Scan for the cell matching the given text and deliver its [x, y] coordinate at center. 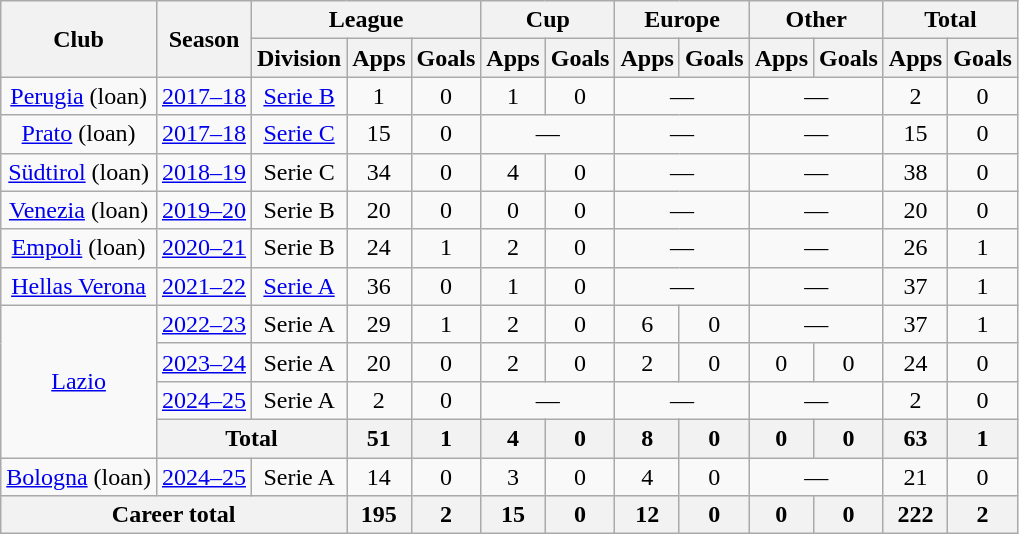
Other [816, 20]
2021–22 [204, 286]
34 [379, 172]
21 [915, 477]
3 [513, 477]
Season [204, 39]
Cup [548, 20]
12 [647, 515]
51 [379, 438]
Prato (loan) [79, 134]
Division [300, 58]
2019–20 [204, 210]
222 [915, 515]
26 [915, 248]
2020–21 [204, 248]
6 [647, 324]
14 [379, 477]
Südtirol (loan) [79, 172]
Perugia (loan) [79, 96]
36 [379, 286]
2018–19 [204, 172]
63 [915, 438]
Empoli (loan) [79, 248]
38 [915, 172]
29 [379, 324]
Hellas Verona [79, 286]
2022–23 [204, 324]
Club [79, 39]
Bologna (loan) [79, 477]
Lazio [79, 381]
2023–24 [204, 362]
League [366, 20]
Career total [174, 515]
Europe [682, 20]
Venezia (loan) [79, 210]
195 [379, 515]
8 [647, 438]
